Capture the cell that displays the provided text and extract its (x, y) central coordinate. 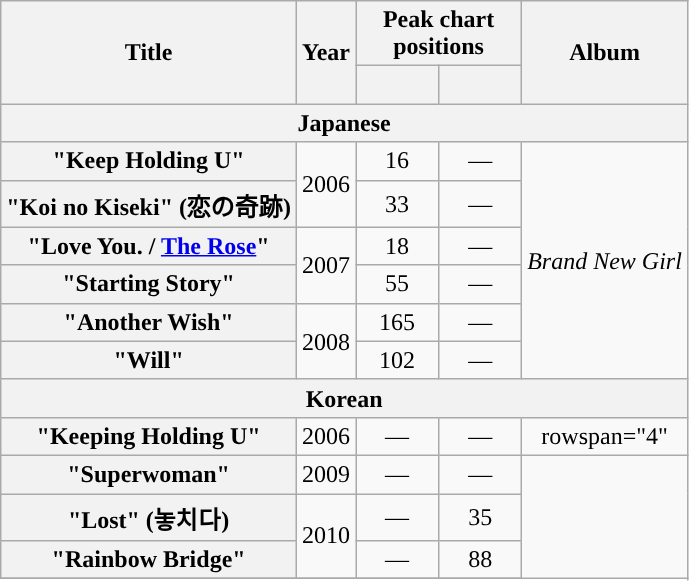
"Keep Holding U" (149, 161)
Japanese (344, 123)
"Love You. / The Rose" (149, 246)
"Will" (149, 360)
Peak chart positions (439, 34)
"Starting Story" (149, 284)
2008 (326, 341)
rowspan="4" (605, 436)
"Superwoman" (149, 474)
88 (480, 560)
"Another Wish" (149, 322)
2010 (326, 536)
Brand New Girl (605, 260)
18 (398, 246)
2007 (326, 265)
55 (398, 284)
Korean (344, 398)
"Lost" (놓치다) (149, 518)
"Keeping Holding U" (149, 436)
33 (398, 204)
35 (480, 518)
16 (398, 161)
Year (326, 52)
165 (398, 322)
102 (398, 360)
2009 (326, 474)
"Koi no Kiseki" (恋の奇跡) (149, 204)
"Rainbow Bridge" (149, 560)
Album (605, 52)
Title (149, 52)
